Return the (x, y) coordinate for the center point of the cell that contains the specified text.  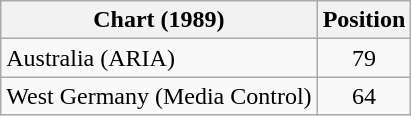
Position (364, 20)
Chart (1989) (159, 20)
Australia (ARIA) (159, 58)
64 (364, 96)
79 (364, 58)
West Germany (Media Control) (159, 96)
